Pinpoint the cell where the given text exists, returning its [x, y] midpoint coordinate. 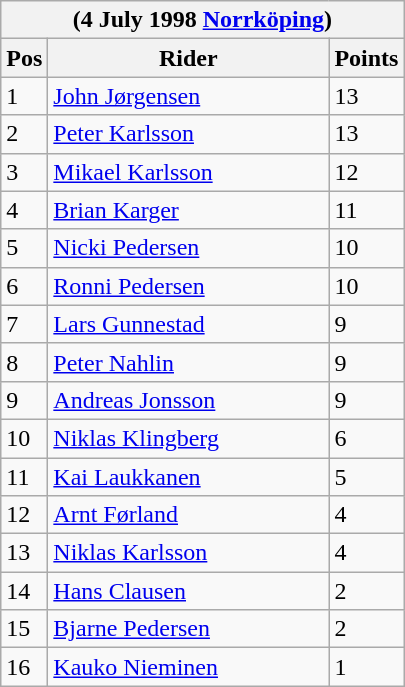
7 [24, 324]
Kauko Nieminen [188, 667]
Kai Laukkanen [188, 477]
Niklas Karlsson [188, 553]
Arnt Førland [188, 515]
Points [366, 58]
John Jørgensen [188, 96]
Andreas Jonsson [188, 400]
Ronni Pedersen [188, 286]
Lars Gunnestad [188, 324]
16 [24, 667]
Peter Karlsson [188, 134]
Mikael Karlsson [188, 172]
Hans Clausen [188, 591]
14 [24, 591]
Rider [188, 58]
3 [24, 172]
8 [24, 362]
Nicki Pedersen [188, 248]
Peter Nahlin [188, 362]
(4 July 1998 Norrköping) [202, 20]
Pos [24, 58]
Niklas Klingberg [188, 438]
Brian Karger [188, 210]
Bjarne Pedersen [188, 629]
15 [24, 629]
